Output the (X, Y) coordinate of the center of the cell containing the given text.  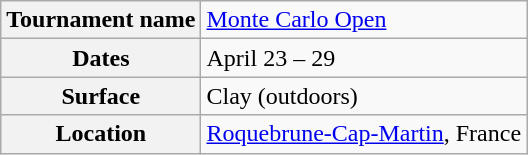
Location (101, 134)
Roquebrune-Cap-Martin, France (364, 134)
Tournament name (101, 20)
Clay (outdoors) (364, 96)
Monte Carlo Open (364, 20)
Surface (101, 96)
Dates (101, 58)
April 23 – 29 (364, 58)
